Provide the [x, y] coordinate of the cell's center where the given text is located.  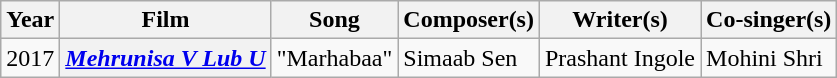
2017 [30, 58]
Simaab Sen [469, 58]
Song [334, 20]
Co-singer(s) [769, 20]
Composer(s) [469, 20]
Mehrunisa V Lub U [166, 58]
Film [166, 20]
Prashant Ingole [620, 58]
Mohini Shri [769, 58]
Year [30, 20]
"Marhabaa" [334, 58]
Writer(s) [620, 20]
